Determine the [X, Y] coordinate at the center of the cell enclosing the given text.  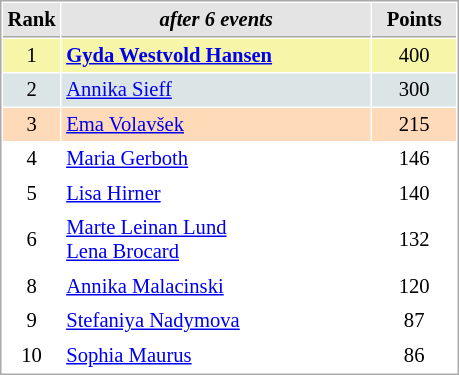
Rank [32, 20]
Gyda Westvold Hansen [216, 56]
132 [414, 240]
1 [32, 56]
2 [32, 90]
120 [414, 286]
87 [414, 320]
6 [32, 240]
Lisa Hirner [216, 194]
Ema Volavšek [216, 124]
8 [32, 286]
9 [32, 320]
Sophia Maurus [216, 356]
400 [414, 56]
86 [414, 356]
Marte Leinan Lund Lena Brocard [216, 240]
Annika Malacinski [216, 286]
140 [414, 194]
Stefaniya Nadymova [216, 320]
4 [32, 158]
5 [32, 194]
Annika Sieff [216, 90]
215 [414, 124]
10 [32, 356]
Points [414, 20]
Maria Gerboth [216, 158]
3 [32, 124]
146 [414, 158]
after 6 events [216, 20]
300 [414, 90]
